Extract the [x, y] coordinate from the center of the cell holding the provided text.  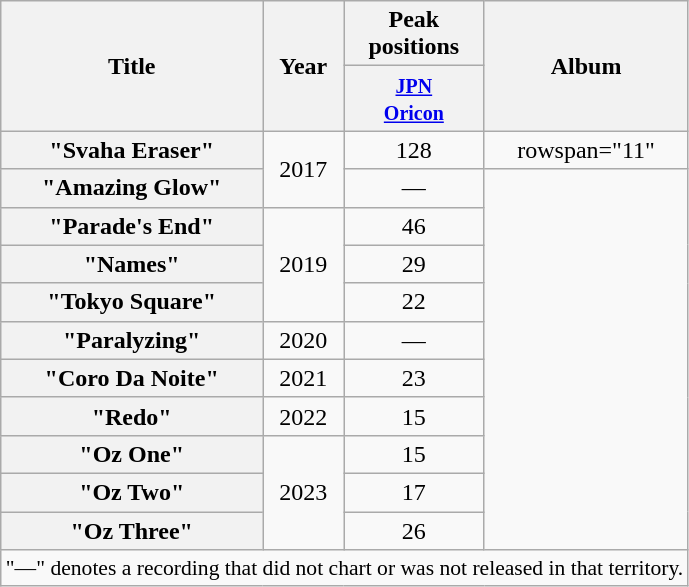
26 [414, 531]
"Redo" [132, 416]
2021 [304, 378]
17 [414, 492]
46 [414, 226]
22 [414, 302]
"Coro Da Noite" [132, 378]
"Parade's End" [132, 226]
"Oz Three" [132, 531]
rowspan="11" [586, 150]
"Paralyzing" [132, 340]
Album [586, 66]
"—" denotes a recording that did not chart or was not released in that territory. [345, 568]
JPNOricon [414, 98]
"Svaha Eraser" [132, 150]
2017 [304, 169]
2022 [304, 416]
2023 [304, 492]
2019 [304, 264]
23 [414, 378]
2020 [304, 340]
"Names" [132, 264]
Peak positions [414, 34]
"Oz One" [132, 454]
29 [414, 264]
128 [414, 150]
"Amazing Glow" [132, 188]
"Oz Two" [132, 492]
Year [304, 66]
Title [132, 66]
"Tokyo Square" [132, 302]
